Identify which cell holds the provided text, then report its [X, Y] central coordinate. 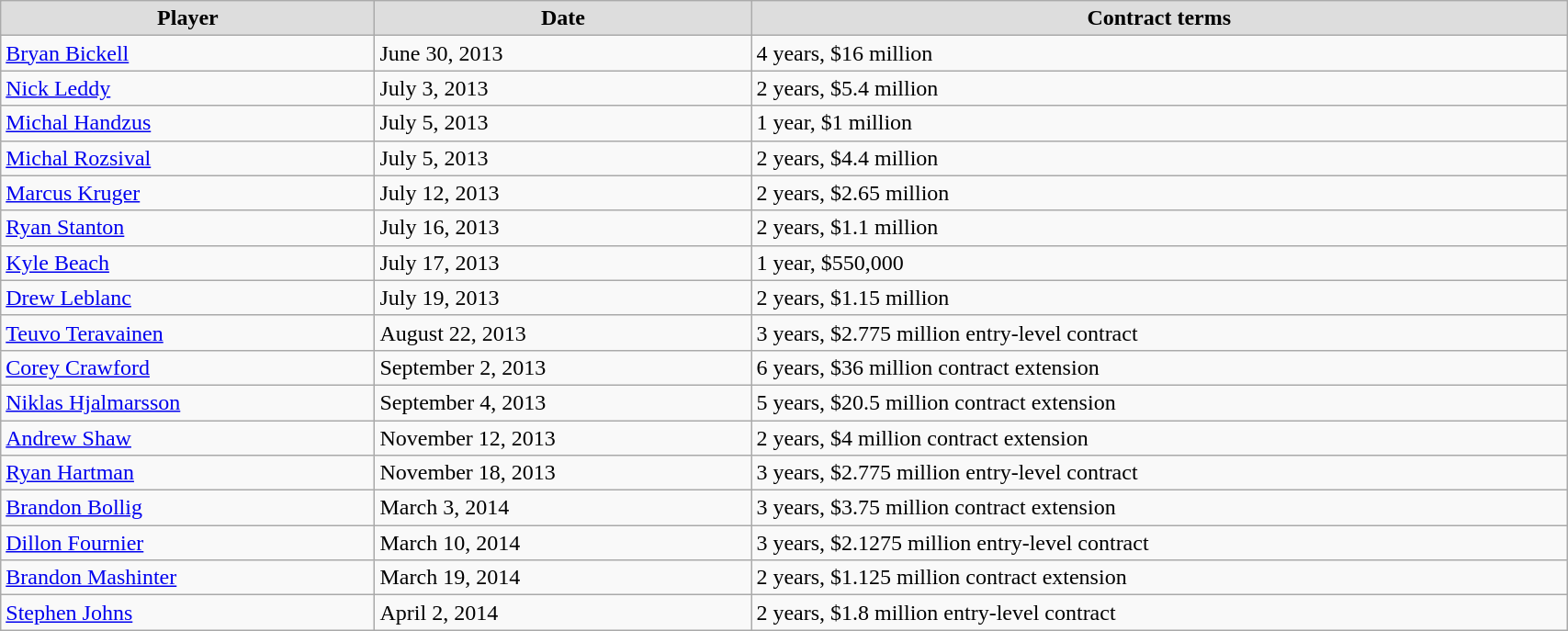
2 years, $1.8 million entry-level contract [1159, 613]
1 year, $1 million [1159, 123]
Stephen Johns [187, 613]
6 years, $36 million contract extension [1159, 367]
2 years, $1.125 million contract extension [1159, 578]
March 19, 2014 [563, 578]
Nick Leddy [187, 88]
July 19, 2013 [563, 298]
2 years, $4 million contract extension [1159, 438]
July 17, 2013 [563, 263]
Ryan Stanton [187, 228]
5 years, $20.5 million contract extension [1159, 402]
Ryan Hartman [187, 473]
Marcus Kruger [187, 193]
March 10, 2014 [563, 543]
Niklas Hjalmarsson [187, 402]
1 year, $550,000 [1159, 263]
September 2, 2013 [563, 367]
April 2, 2014 [563, 613]
Kyle Beach [187, 263]
3 years, $3.75 million contract extension [1159, 508]
Brandon Bollig [187, 508]
March 3, 2014 [563, 508]
2 years, $1.15 million [1159, 298]
Dillon Fournier [187, 543]
September 4, 2013 [563, 402]
4 years, $16 million [1159, 53]
July 12, 2013 [563, 193]
Teuvo Teravainen [187, 332]
November 18, 2013 [563, 473]
Player [187, 18]
June 30, 2013 [563, 53]
Michal Rozsival [187, 158]
November 12, 2013 [563, 438]
2 years, $4.4 million [1159, 158]
Brandon Mashinter [187, 578]
Date [563, 18]
Corey Crawford [187, 367]
2 years, $5.4 million [1159, 88]
Michal Handzus [187, 123]
Bryan Bickell [187, 53]
2 years, $1.1 million [1159, 228]
3 years, $2.1275 million entry-level contract [1159, 543]
Contract terms [1159, 18]
July 16, 2013 [563, 228]
Andrew Shaw [187, 438]
August 22, 2013 [563, 332]
Drew Leblanc [187, 298]
July 3, 2013 [563, 88]
2 years, $2.65 million [1159, 193]
